For the text-containing cell, return its midpoint in (X, Y) coordinate format. 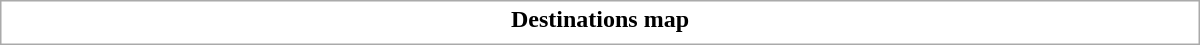
Destinations map (600, 19)
